Capture the cell that displays the provided text and extract its [x, y] central coordinate. 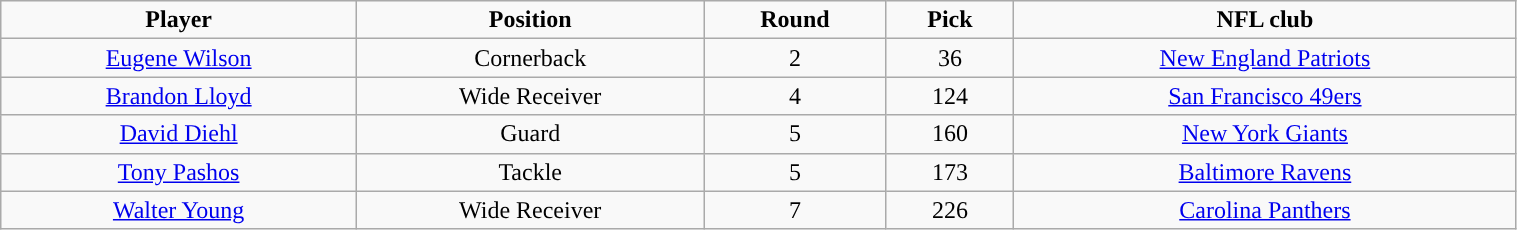
Carolina Panthers [1265, 210]
226 [950, 210]
Pick [950, 20]
Eugene Wilson [179, 58]
2 [795, 58]
7 [795, 210]
Baltimore Ravens [1265, 172]
Tackle [530, 172]
Round [795, 20]
David Diehl [179, 134]
160 [950, 134]
NFL club [1265, 20]
New York Giants [1265, 134]
36 [950, 58]
Tony Pashos [179, 172]
Cornerback [530, 58]
Walter Young [179, 210]
Player [179, 20]
Brandon Lloyd [179, 96]
San Francisco 49ers [1265, 96]
124 [950, 96]
4 [795, 96]
Guard [530, 134]
Position [530, 20]
173 [950, 172]
New England Patriots [1265, 58]
